Scan for the cell matching the given text and deliver its [X, Y] coordinate at center. 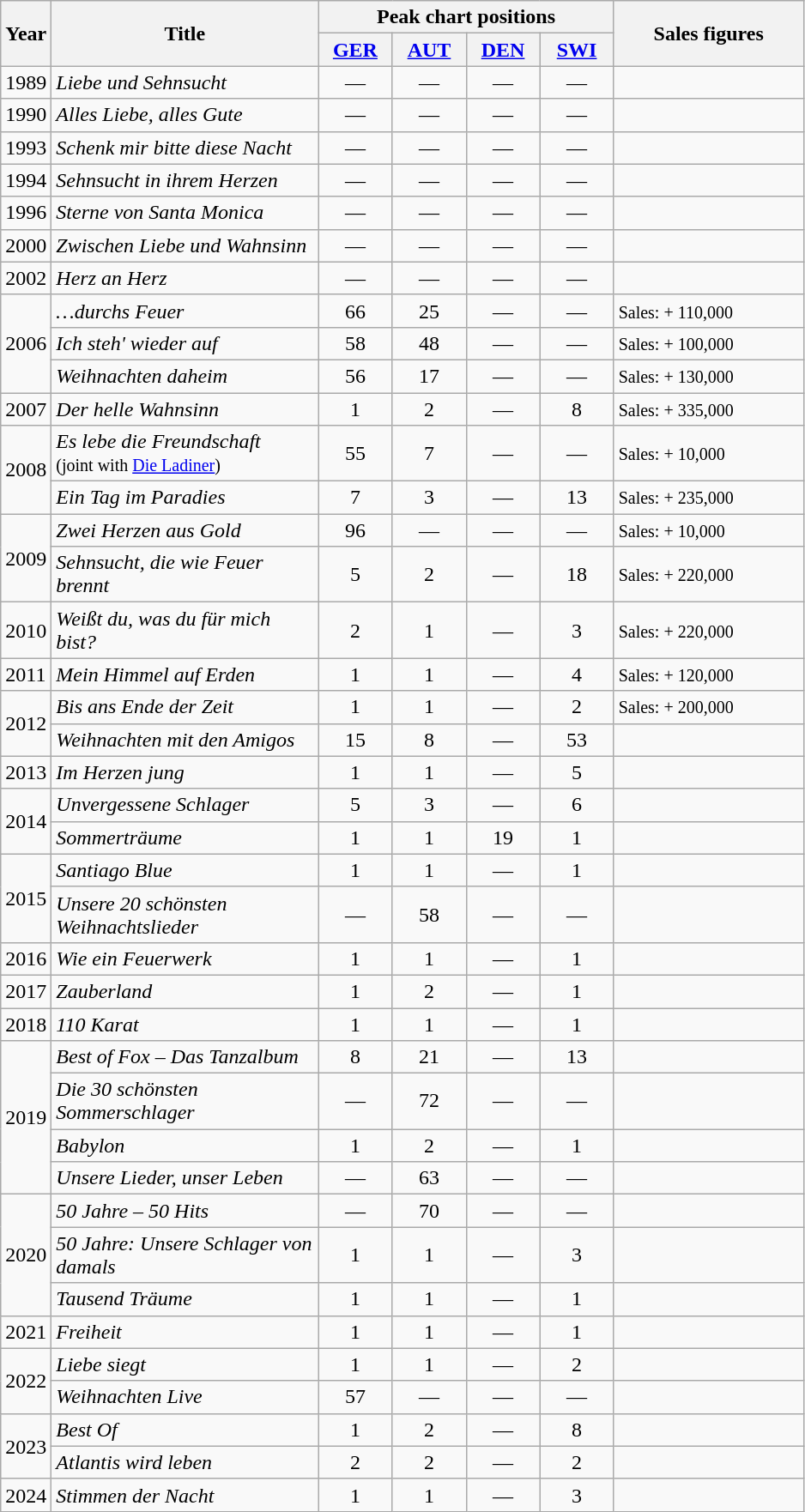
Der helle Wahnsinn [185, 409]
2000 [26, 245]
66 [355, 311]
1989 [26, 82]
Sales: + 200,000 [709, 707]
1996 [26, 213]
48 [429, 343]
Sales: + 100,000 [709, 343]
2010 [26, 630]
Mein Himmel auf Erden [185, 674]
17 [429, 376]
Alles Liebe, alles Gute [185, 115]
1993 [26, 148]
2015 [26, 898]
Ein Tag im Paradies [185, 498]
Ich steh' wieder auf [185, 343]
2014 [26, 821]
Liebe und Sehnsucht [185, 82]
2009 [26, 558]
SWI [577, 50]
Sales: + 335,000 [709, 409]
Unsere 20 schönsten Weihnachtslieder [185, 915]
Sales: + 120,000 [709, 674]
2020 [26, 1255]
2016 [26, 959]
53 [577, 740]
55 [355, 453]
Best of Fox – Das Tanzalbum [185, 1057]
2007 [26, 409]
…durchs Feuer [185, 311]
2018 [26, 1024]
Sehnsucht, die wie Feuer brennt [185, 575]
25 [429, 311]
Sehnsucht in ihrem Herzen [185, 180]
50 Jahre – 50 Hits [185, 1211]
Weihnachten daheim [185, 376]
Weißt du, was du für mich bist? [185, 630]
96 [355, 530]
4 [577, 674]
18 [577, 575]
Santiago Blue [185, 870]
Herz an Herz [185, 278]
AUT [429, 50]
Sales: + 110,000 [709, 311]
2011 [26, 674]
DEN [503, 50]
Sterne von Santa Monica [185, 213]
110 Karat [185, 1024]
70 [429, 1211]
Weihnachten Live [185, 1397]
Weihnachten mit den Amigos [185, 740]
21 [429, 1057]
2023 [26, 1446]
2019 [26, 1117]
2013 [26, 772]
72 [429, 1102]
2024 [26, 1495]
2006 [26, 343]
2017 [26, 991]
Zauberland [185, 991]
63 [429, 1178]
Sommerträume [185, 838]
Wie ein Feuerwerk [185, 959]
Zwei Herzen aus Gold [185, 530]
Atlantis wird leben [185, 1462]
1994 [26, 180]
Die 30 schönsten Sommerschlager [185, 1102]
19 [503, 838]
Sales figures [709, 33]
Unsere Lieder, unser Leben [185, 1178]
2021 [26, 1332]
Liebe siegt [185, 1364]
Peak chart positions [466, 17]
2002 [26, 278]
Es lebe die Freundschaft (joint with Die Ladiner) [185, 453]
50 Jahre: Unsere Schlager von damals [185, 1255]
Best Of [185, 1430]
56 [355, 376]
Zwischen Liebe und Wahnsinn [185, 245]
2022 [26, 1381]
Tausend Träume [185, 1299]
57 [355, 1397]
Bis ans Ende der Zeit [185, 707]
Sales: + 130,000 [709, 376]
6 [577, 805]
Sales: + 235,000 [709, 498]
Im Herzen jung [185, 772]
Title [185, 33]
2008 [26, 470]
2012 [26, 723]
15 [355, 740]
Schenk mir bitte diese Nacht [185, 148]
Babylon [185, 1146]
Stimmen der Nacht [185, 1495]
Year [26, 33]
Freiheit [185, 1332]
GER [355, 50]
1990 [26, 115]
Unvergessene Schlager [185, 805]
